Return the [x, y] coordinate for the center point of the cell that contains the specified text.  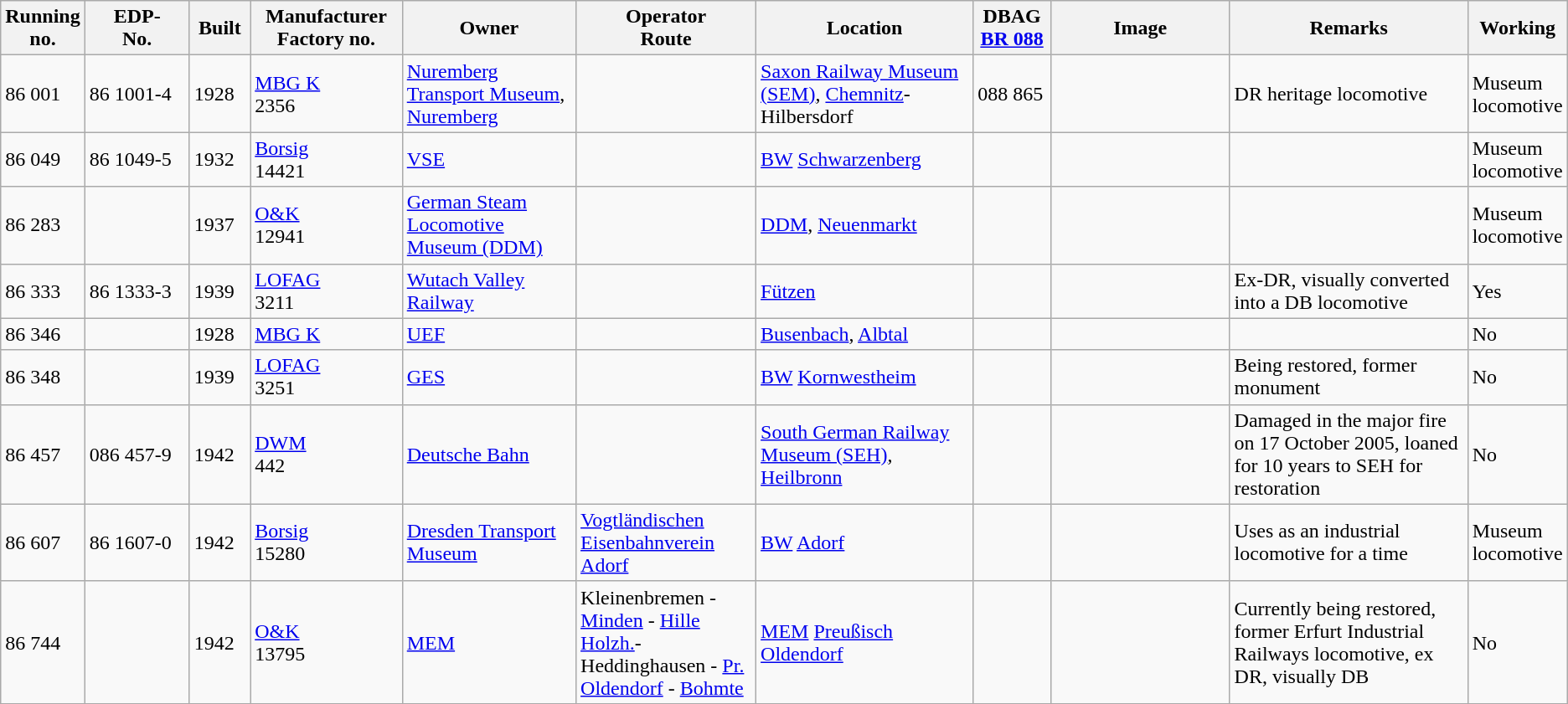
Dresden Transport Museum [489, 542]
Borsig15280 [327, 542]
LOFAG3251 [327, 377]
DBAGBR 088 [1012, 28]
86 346 [43, 334]
86 333 [43, 291]
Owner [489, 28]
86 049 [43, 159]
1932 [219, 159]
Working [1518, 28]
Built [219, 28]
Location [864, 28]
86 1333-3 [137, 291]
86 457 [43, 454]
DWM442 [327, 454]
Uses as an industrial locomotive for a time [1349, 542]
088 865 [1012, 94]
German Steam Locomotive Museum (DDM) [489, 225]
DDM, Neuenmarkt [864, 225]
MEM [489, 642]
UEF [489, 334]
BW Kornwestheim [864, 377]
O&K13795 [327, 642]
Damaged in the major fire on 17 October 2005, loaned for 10 years to SEH for restoration [1349, 454]
Being restored, former monument [1349, 377]
86 001 [43, 94]
Image [1140, 28]
86 1049-5 [137, 159]
Busenbach, Albtal [864, 334]
Deutsche Bahn [489, 454]
86 744 [43, 642]
86 1001-4 [137, 94]
1937 [219, 225]
Remarks [1349, 28]
EDP-No. [137, 28]
86 283 [43, 225]
VSE [489, 159]
86 607 [43, 542]
Yes [1518, 291]
086 457-9 [137, 454]
Saxon Railway Museum (SEM), Chemnitz-Hilbersdorf [864, 94]
Ex-DR, visually converted into a DB locomotive [1349, 291]
MEM Preußisch Oldendorf [864, 642]
OperatorRoute [667, 28]
ManufacturerFactory no. [327, 28]
BW Schwarzenberg [864, 159]
Currently being restored, former Erfurt Industrial Railways locomotive, ex DR, visually DB [1349, 642]
GES [489, 377]
O&K12941 [327, 225]
Kleinenbremen - Minden - Hille Holzh.-Heddinghausen - Pr. Oldendorf - Bohmte [667, 642]
LOFAG3211 [327, 291]
Borsig14421 [327, 159]
86 348 [43, 377]
MBG K [327, 334]
Vogtländischen Eisenbahnverein Adorf [667, 542]
BW Adorf [864, 542]
Nuremberg Transport Museum, Nuremberg [489, 94]
Wutach Valley Railway [489, 291]
Fützen [864, 291]
86 1607-0 [137, 542]
South German Railway Museum (SEH), Heilbronn [864, 454]
Runningno. [43, 28]
DR heritage locomotive [1349, 94]
MBG K2356 [327, 94]
